From the cell containing the given text, extract its center point as (X, Y) coordinate. 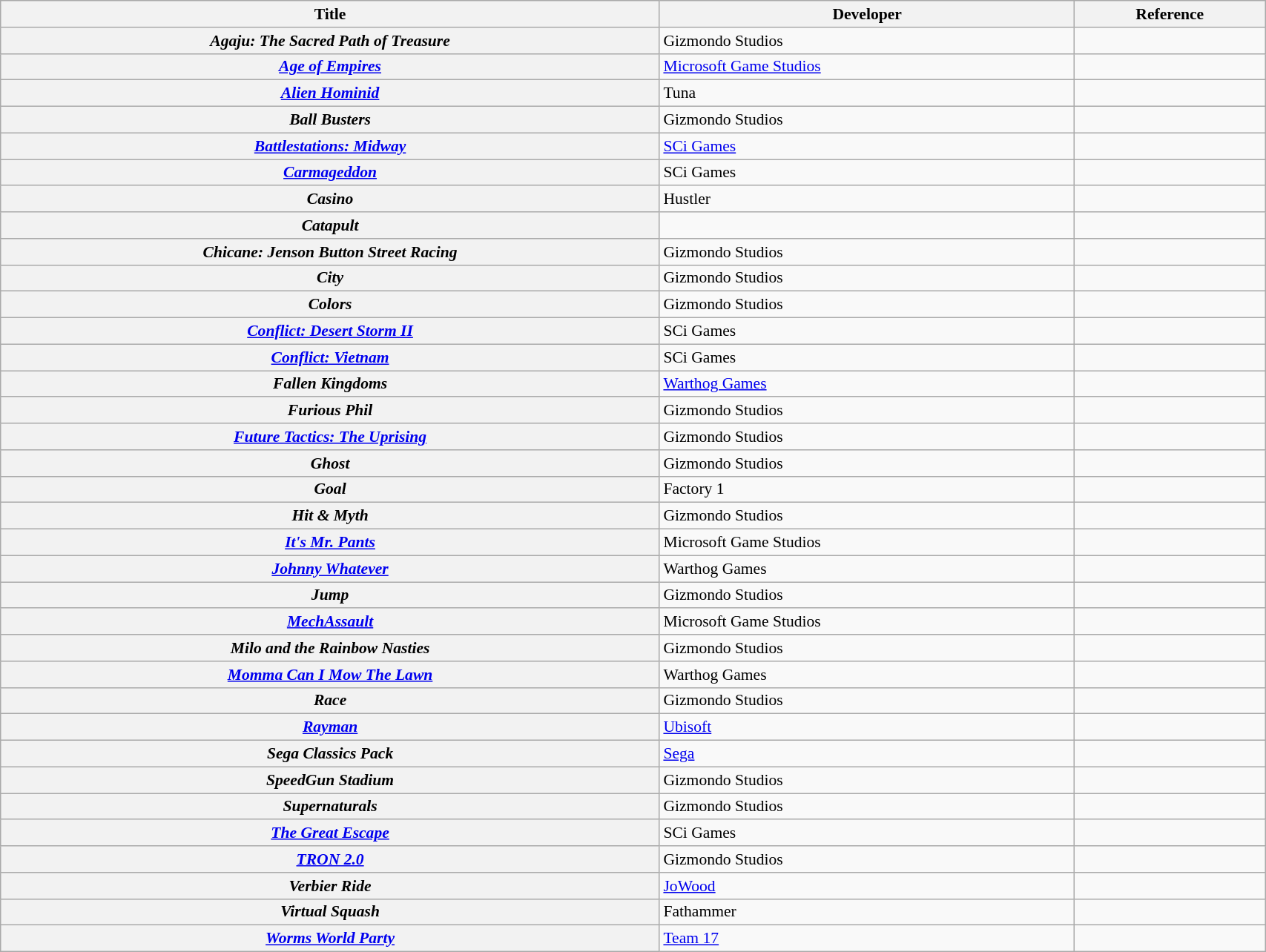
Agaju: The Sacred Path of Treasure (331, 41)
Chicane: Jenson Button Street Racing (331, 252)
Age of Empires (331, 67)
Milo and the Rainbow Nasties (331, 648)
Virtual Squash (331, 912)
Tuna (867, 93)
Battlestations: Midway (331, 146)
Catapult (331, 225)
Supernaturals (331, 807)
Team 17 (867, 939)
Carmageddon (331, 173)
Momma Can I Mow The Lawn (331, 675)
Sega Classics Pack (331, 754)
Race (331, 701)
Goal (331, 489)
Worms World Party (331, 939)
Reference (1170, 14)
Developer (867, 14)
MechAssault (331, 622)
SpeedGun Stadium (331, 780)
The Great Escape (331, 833)
Sega (867, 754)
Ubisoft (867, 727)
Verbier Ride (331, 886)
Hit & Myth (331, 516)
Conflict: Vietnam (331, 357)
Title (331, 14)
JoWood (867, 886)
Ghost (331, 463)
Johnny Whatever (331, 569)
Factory 1 (867, 489)
Jump (331, 595)
Fallen Kingdoms (331, 384)
Fathammer (867, 912)
City (331, 278)
TRON 2.0 (331, 859)
Future Tactics: The Uprising (331, 437)
Ball Busters (331, 120)
Hustler (867, 199)
It's Mr. Pants (331, 543)
Casino (331, 199)
Alien Hominid (331, 93)
Furious Phil (331, 411)
Rayman (331, 727)
Conflict: Desert Storm II (331, 331)
Colors (331, 305)
